Identify which cell holds the provided text, then report its [x, y] central coordinate. 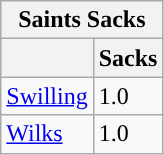
Saints Sacks [82, 20]
Wilks [47, 134]
Sacks [128, 58]
Swilling [47, 96]
